Locate the cell with the specified text and output its (x, y) center coordinate. 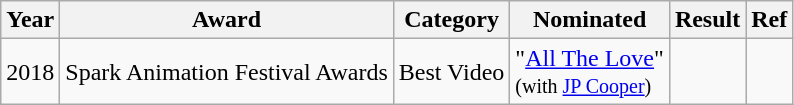
Best Video (452, 72)
Award (227, 20)
2018 (30, 72)
Ref (770, 20)
Nominated (590, 20)
Year (30, 20)
Spark Animation Festival Awards (227, 72)
Result (707, 20)
"All The Love"(with JP Cooper) (590, 72)
Category (452, 20)
